Pinpoint the cell where the given text exists, returning its (X, Y) midpoint coordinate. 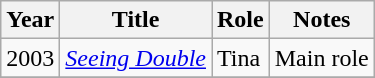
Title (136, 20)
Main role (322, 58)
Seeing Double (136, 58)
Role (241, 20)
Year (30, 20)
Notes (322, 20)
2003 (30, 58)
Tina (241, 58)
